Detect which cell encompasses the target text, then output its (x, y) center coordinate. 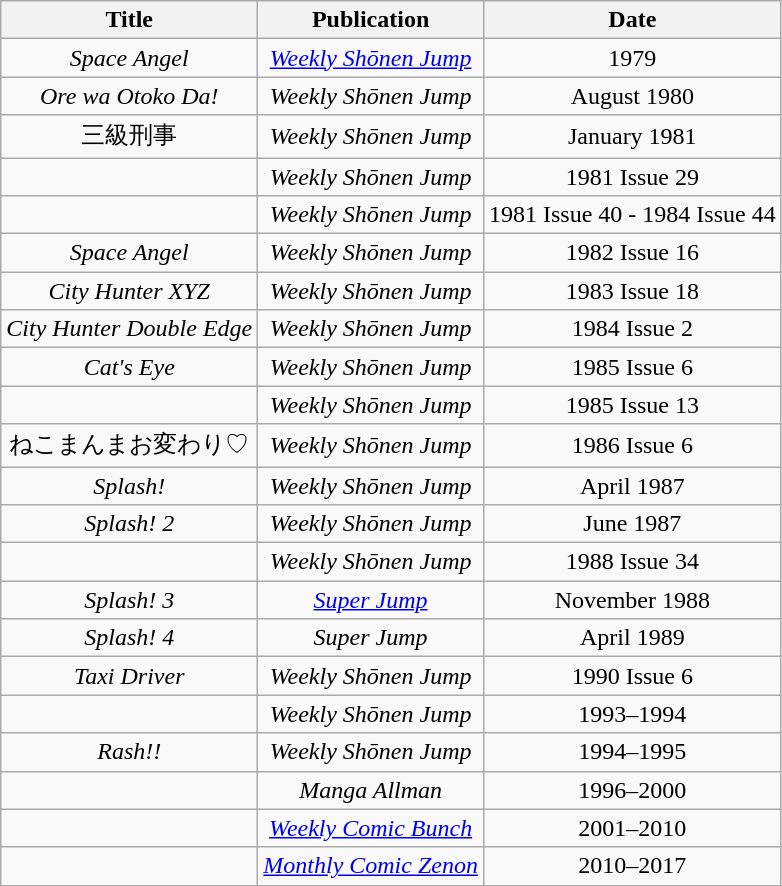
Title (130, 20)
1985 Issue 13 (632, 405)
Publication (371, 20)
Splash! 4 (130, 638)
1985 Issue 6 (632, 367)
Ore wa Otoko Da! (130, 96)
1981 Issue 29 (632, 177)
1984 Issue 2 (632, 329)
City Hunter Double Edge (130, 329)
1986 Issue 6 (632, 446)
1983 Issue 18 (632, 291)
Taxi Driver (130, 676)
Splash! (130, 485)
Manga Allman (371, 790)
Splash! 2 (130, 524)
1988 Issue 34 (632, 562)
November 1988 (632, 600)
三級刑事 (130, 136)
Cat's Eye (130, 367)
April 1989 (632, 638)
City Hunter XYZ (130, 291)
June 1987 (632, 524)
Rash!! (130, 752)
1993–1994 (632, 714)
1996–2000 (632, 790)
1979 (632, 58)
1994–1995 (632, 752)
2001–2010 (632, 828)
1981 Issue 40 - 1984 Issue 44 (632, 215)
Date (632, 20)
Monthly Comic Zenon (371, 866)
1982 Issue 16 (632, 253)
April 1987 (632, 485)
ねこまんまお変わり♡ (130, 446)
1990 Issue 6 (632, 676)
Splash! 3 (130, 600)
August 1980 (632, 96)
Weekly Comic Bunch (371, 828)
January 1981 (632, 136)
2010–2017 (632, 866)
